Output the (x, y) coordinate of the center of the cell containing the given text.  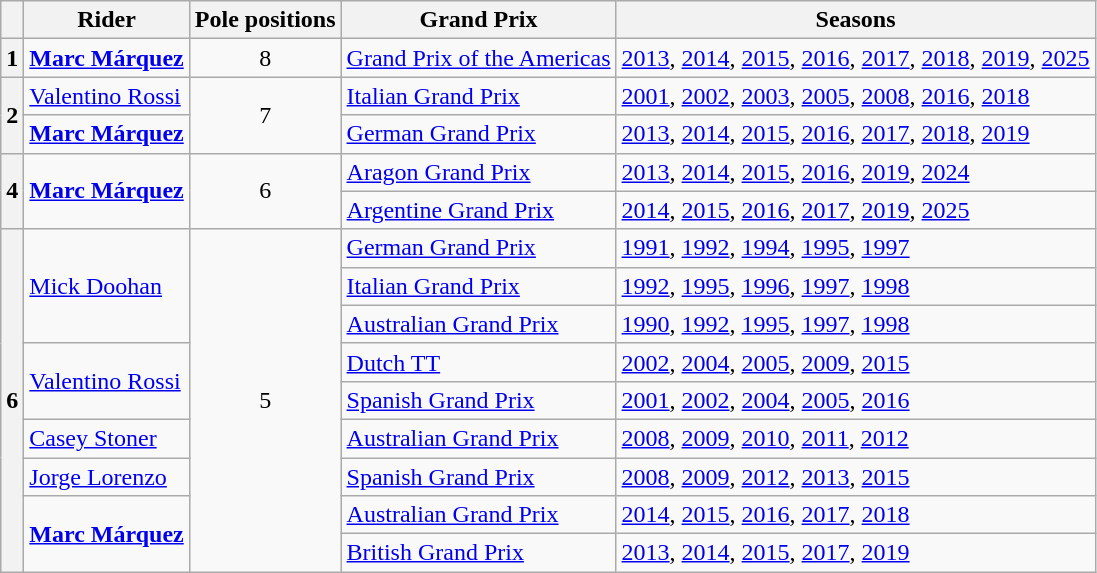
Jorge Lorenzo (106, 477)
7 (265, 115)
2013, 2014, 2015, 2016, 2019, 2024 (856, 172)
Grand Prix of the Americas (478, 58)
2013, 2014, 2015, 2016, 2017, 2018, 2019 (856, 134)
1 (12, 58)
Aragon Grand Prix (478, 172)
2014, 2015, 2016, 2017, 2019, 2025 (856, 210)
5 (265, 400)
2013, 2014, 2015, 2017, 2019 (856, 553)
2008, 2009, 2010, 2011, 2012 (856, 438)
British Grand Prix (478, 553)
1992, 1995, 1996, 1997, 1998 (856, 286)
2001, 2002, 2004, 2005, 2016 (856, 400)
Seasons (856, 20)
Pole positions (265, 20)
8 (265, 58)
4 (12, 191)
2002, 2004, 2005, 2009, 2015 (856, 362)
Argentine Grand Prix (478, 210)
1990, 1992, 1995, 1997, 1998 (856, 324)
Mick Doohan (106, 286)
2014, 2015, 2016, 2017, 2018 (856, 515)
2 (12, 115)
Dutch TT (478, 362)
Grand Prix (478, 20)
2013, 2014, 2015, 2016, 2017, 2018, 2019, 2025 (856, 58)
Casey Stoner (106, 438)
2008, 2009, 2012, 2013, 2015 (856, 477)
Rider (106, 20)
2001, 2002, 2003, 2005, 2008, 2016, 2018 (856, 96)
1991, 1992, 1994, 1995, 1997 (856, 248)
